Return the [X, Y] coordinate for the center point of the cell that contains the specified text.  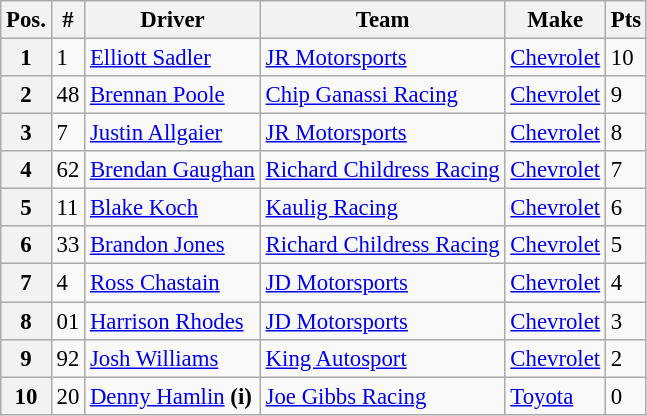
0 [626, 396]
Brendan Gaughan [173, 170]
King Autosport [382, 358]
Chip Ganassi Racing [382, 95]
33 [68, 245]
Ross Chastain [173, 283]
Harrison Rhodes [173, 321]
Pts [626, 20]
62 [68, 170]
Brennan Poole [173, 95]
92 [68, 358]
48 [68, 95]
Pos. [26, 20]
Kaulig Racing [382, 208]
Elliott Sadler [173, 58]
Josh Williams [173, 358]
Denny Hamlin (i) [173, 396]
Team [382, 20]
11 [68, 208]
Make [555, 20]
01 [68, 321]
# [68, 20]
Justin Allgaier [173, 133]
20 [68, 396]
Blake Koch [173, 208]
Joe Gibbs Racing [382, 396]
Toyota [555, 396]
Brandon Jones [173, 245]
Driver [173, 20]
